Identify which cell holds the provided text, then report its [x, y] central coordinate. 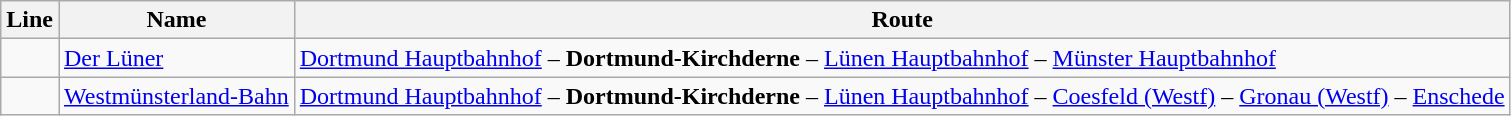
Name [176, 20]
Route [902, 20]
Der Lüner [176, 58]
Dortmund Hauptbahnhof – Dortmund-Kirchderne – Lünen Hauptbahnhof – Coesfeld (Westf) – Gronau (Westf) – Enschede [902, 96]
Westmünsterland-Bahn [176, 96]
Dortmund Hauptbahnhof – Dortmund-Kirchderne – Lünen Hauptbahnhof – Münster Hauptbahnhof [902, 58]
Line [30, 20]
